From the cell containing the given text, extract its center point as [x, y] coordinate. 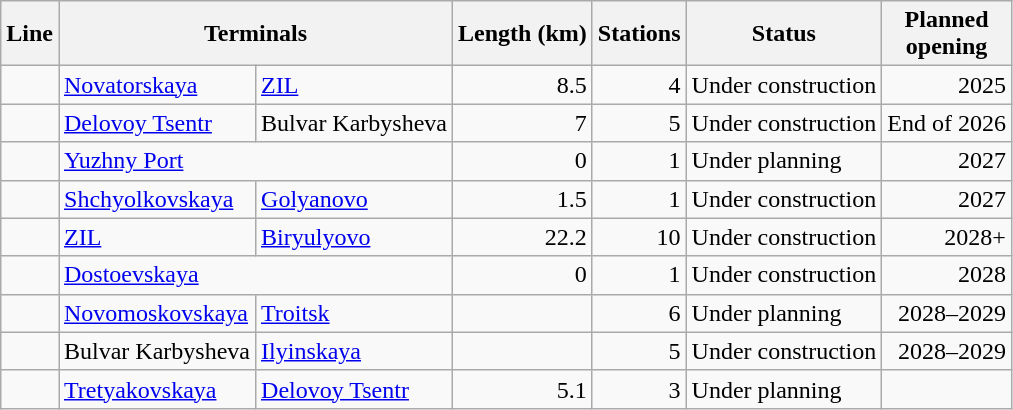
Terminals [255, 34]
1.5 [523, 199]
Shchyolkovskaya [156, 199]
10 [639, 237]
Novatorskaya [156, 85]
Ilyinskaya [354, 351]
Yuzhny Port [255, 161]
5.1 [523, 389]
Line [30, 34]
Troitsk [354, 313]
Stations [639, 34]
Plannedopening [947, 34]
Status [784, 34]
4 [639, 85]
8.5 [523, 85]
Dostoevskaya [255, 275]
Biryulyovo [354, 237]
22.2 [523, 237]
7 [523, 123]
Tretyakovskaya [156, 389]
Length (km) [523, 34]
6 [639, 313]
Novomoskovskaya [156, 313]
End of 2026 [947, 123]
2028+ [947, 237]
2025 [947, 85]
3 [639, 389]
2028 [947, 275]
Golyanovo [354, 199]
